For the text-containing cell, return its midpoint in [X, Y] coordinate format. 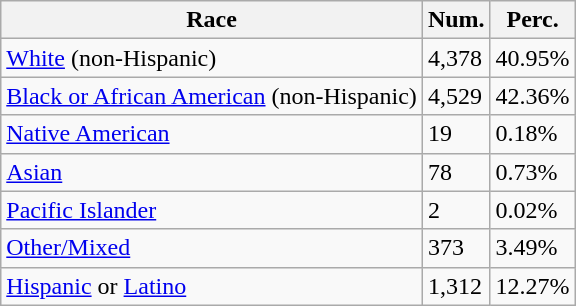
3.49% [532, 248]
0.02% [532, 210]
Asian [212, 172]
Native American [212, 134]
White (non-Hispanic) [212, 58]
12.27% [532, 286]
Race [212, 20]
19 [456, 134]
Other/Mixed [212, 248]
Num. [456, 20]
Black or African American (non-Hispanic) [212, 96]
42.36% [532, 96]
0.73% [532, 172]
40.95% [532, 58]
Perc. [532, 20]
78 [456, 172]
4,378 [456, 58]
4,529 [456, 96]
2 [456, 210]
Hispanic or Latino [212, 286]
Pacific Islander [212, 210]
0.18% [532, 134]
1,312 [456, 286]
373 [456, 248]
